Output the (X, Y) coordinate of the center of the cell containing the given text.  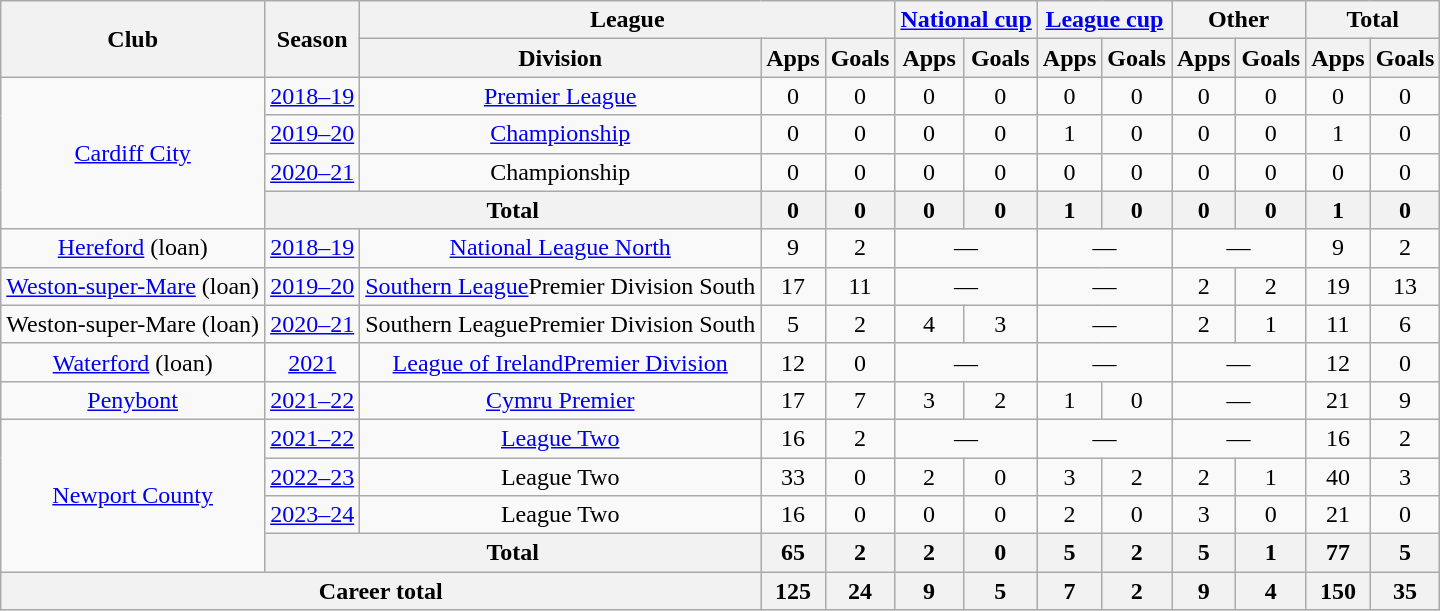
150 (1338, 591)
Penybont (133, 400)
33 (793, 477)
77 (1338, 553)
League cup (1104, 20)
League of IrelandPremier Division (560, 362)
Newport County (133, 495)
6 (1405, 324)
24 (860, 591)
National cup (966, 20)
Division (560, 58)
Other (1239, 20)
2021 (312, 362)
13 (1405, 286)
2022–23 (312, 477)
Hereford (loan) (133, 248)
Premier League (560, 96)
40 (1338, 477)
National League North (560, 248)
League (628, 20)
35 (1405, 591)
Season (312, 39)
65 (793, 553)
125 (793, 591)
2023–24 (312, 515)
Club (133, 39)
Waterford (loan) (133, 362)
Career total (381, 591)
Cymru Premier (560, 400)
19 (1338, 286)
Cardiff City (133, 153)
